Search for the cell housing the specified text and yield its [X, Y] center coordinate. 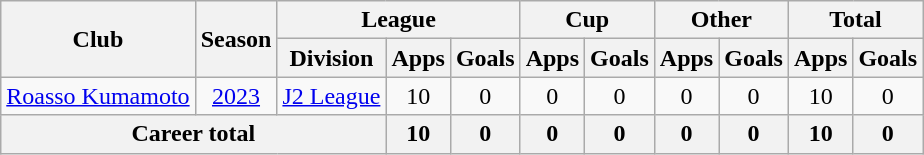
Career total [194, 134]
J2 League [332, 96]
Cup [587, 20]
Club [98, 39]
Division [332, 58]
Other [721, 20]
Roasso Kumamoto [98, 96]
Total [855, 20]
2023 [236, 96]
League [398, 20]
Season [236, 39]
